Determine the (X, Y) coordinate at the center of the cell enclosing the given text.  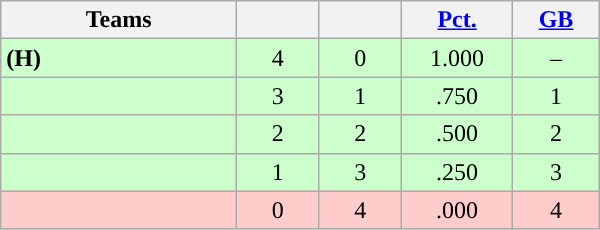
.250 (456, 172)
.750 (456, 96)
– (556, 58)
(H) (119, 58)
1.000 (456, 58)
.500 (456, 134)
GB (556, 20)
Pct. (456, 20)
.000 (456, 210)
Teams (119, 20)
